Extract the [X, Y] coordinate from the center of the cell holding the provided text.  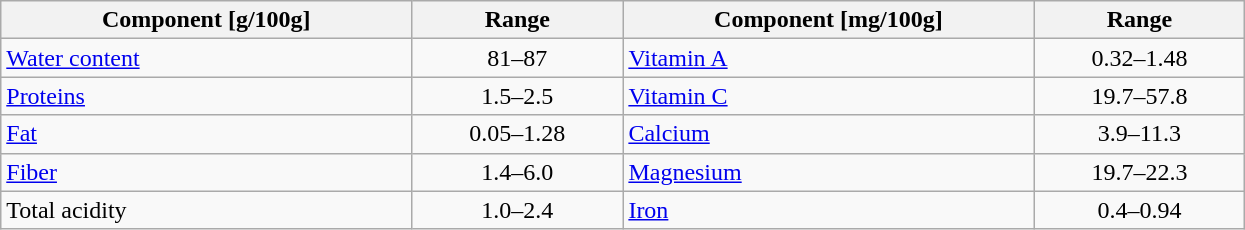
Magnesium [828, 172]
Fat [206, 134]
81–87 [518, 58]
1.4–6.0 [518, 172]
1.0–2.4 [518, 210]
Proteins [206, 96]
Component [mg/100g] [828, 20]
3.9–11.3 [1140, 134]
Iron [828, 210]
Fiber [206, 172]
0.4–0.94 [1140, 210]
Calcium [828, 134]
1.5–2.5 [518, 96]
Vitamin A [828, 58]
Component [g/100g] [206, 20]
0.32–1.48 [1140, 58]
Total acidity [206, 210]
Vitamin C [828, 96]
0.05–1.28 [518, 134]
19.7–57.8 [1140, 96]
Water content [206, 58]
19.7–22.3 [1140, 172]
